Search for the cell housing the specified text and yield its (x, y) center coordinate. 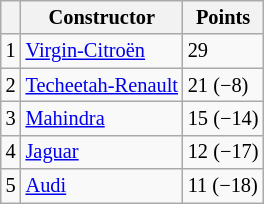
Constructor (102, 17)
5 (11, 186)
Points (224, 17)
Jaguar (102, 152)
3 (11, 118)
Audi (102, 186)
1 (11, 51)
Techeetah-Renault (102, 85)
21 (−8) (224, 85)
29 (224, 51)
15 (−14) (224, 118)
Mahindra (102, 118)
Virgin-Citroën (102, 51)
4 (11, 152)
2 (11, 85)
12 (−17) (224, 152)
11 (−18) (224, 186)
